Determine the [x, y] coordinate at the center of the cell enclosing the given text.  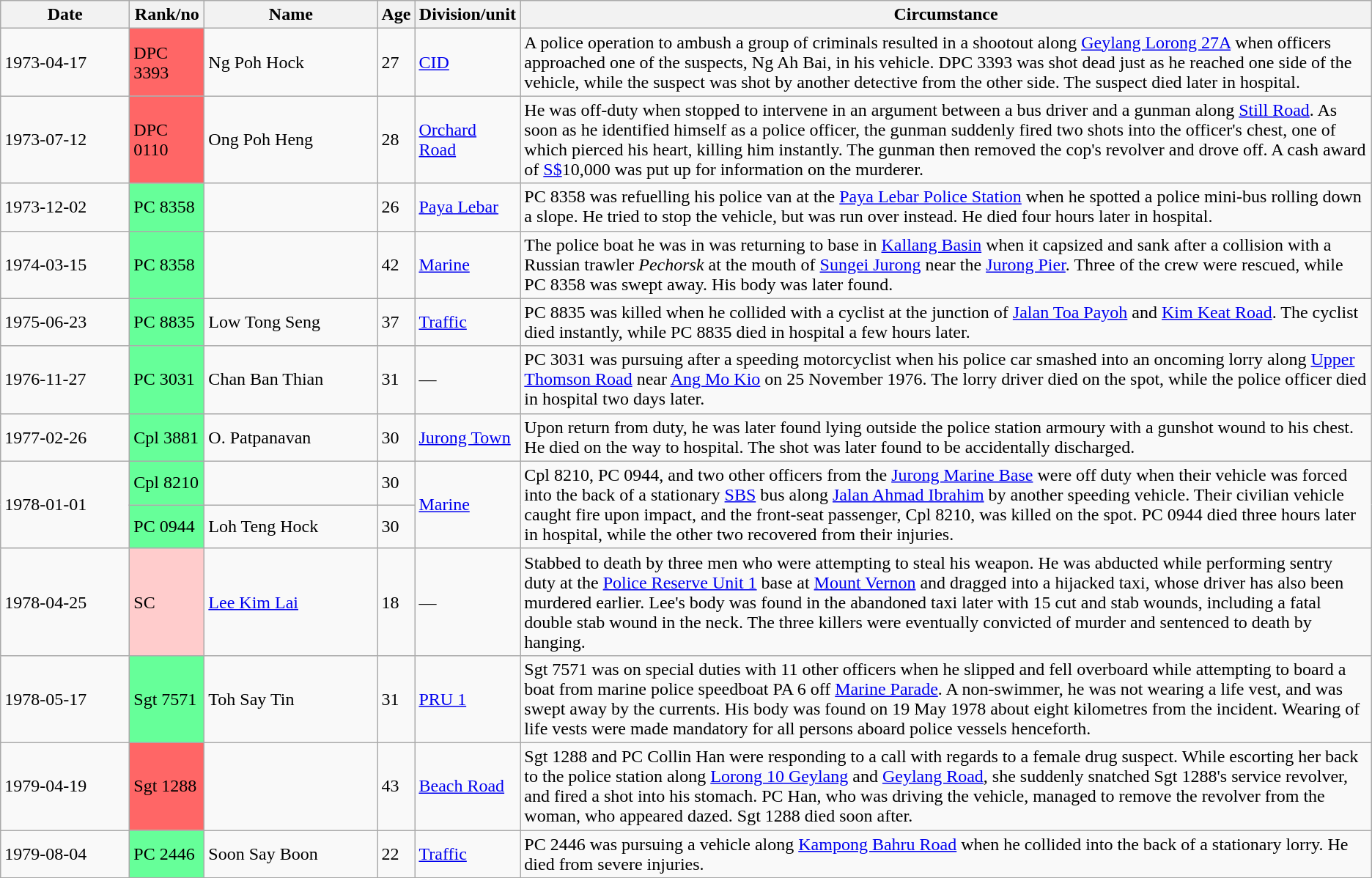
1978-01-01 [65, 504]
Jurong Town [468, 437]
Orchard Road [468, 139]
PC 2446 [167, 853]
Low Tong Seng [291, 322]
PC 8835 [167, 322]
37 [396, 322]
DPC 0110 [167, 139]
PRU 1 [468, 699]
26 [396, 207]
1973-07-12 [65, 139]
Loh Teng Hock [291, 527]
43 [396, 786]
28 [396, 139]
Division/unit [468, 15]
DPC 3393 [167, 62]
Date [65, 15]
27 [396, 62]
Ng Poh Hock [291, 62]
1979-04-19 [65, 786]
SC [167, 602]
Sgt 7571 [167, 699]
PC 0944 [167, 527]
Paya Lebar [468, 207]
Sgt 1288 [167, 786]
22 [396, 853]
1978-04-25 [65, 602]
Toh Say Tin [291, 699]
Soon Say Boon [291, 853]
1975-06-23 [65, 322]
Chan Ban Thian [291, 380]
CID [468, 62]
Lee Kim Lai [291, 602]
Cpl 8210 [167, 483]
1974-03-15 [65, 265]
1977-02-26 [65, 437]
PC 2446 was pursuing a vehicle along Kampong Bahru Road when he collided into the back of a stationary lorry. He died from severe injuries. [945, 853]
1979-08-04 [65, 853]
PC 3031 [167, 380]
42 [396, 265]
Circumstance [945, 15]
1973-12-02 [65, 207]
Cpl 3881 [167, 437]
1973-04-17 [65, 62]
O. Patpanavan [291, 437]
18 [396, 602]
1976-11-27 [65, 380]
Beach Road [468, 786]
1978-05-17 [65, 699]
Age [396, 15]
Name [291, 15]
Ong Poh Heng [291, 139]
Rank/no [167, 15]
